Search for the cell housing the specified text and yield its [x, y] center coordinate. 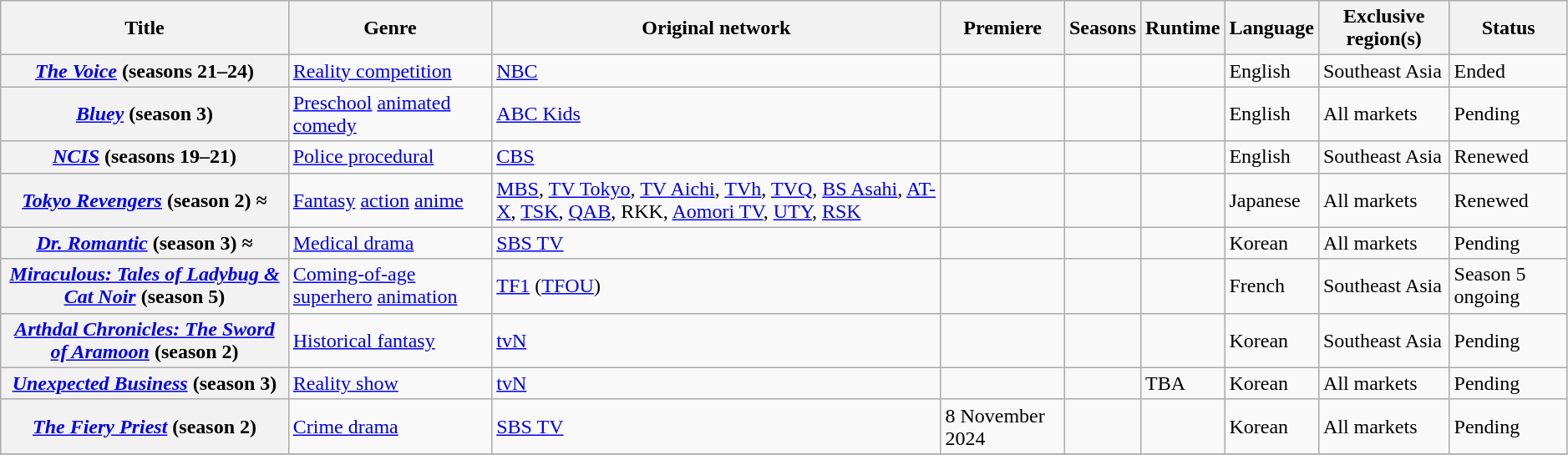
Arthdal Chronicles: The Sword of Aramoon (season 2) [145, 341]
French [1271, 286]
Status [1509, 28]
Unexpected Business (season 3) [145, 383]
The Fiery Priest (season 2) [145, 426]
Coming-of-age superhero animation [389, 286]
8 November 2024 [1002, 426]
Genre [389, 28]
The Voice (seasons 21–24) [145, 71]
Reality competition [389, 71]
Reality show [389, 383]
Exclusive region(s) [1383, 28]
MBS, TV Tokyo, TV Aichi, TVh, TVQ, BS Asahi, AT-X, TSK, QAB, RKK, Aomori TV, UTY, RSK [717, 200]
Seasons [1103, 28]
Language [1271, 28]
Bluey (season 3) [145, 114]
CBS [717, 157]
TF1 (TFOU) [717, 286]
Tokyo Revengers (season 2) ≈ [145, 200]
Season 5 ongoing [1509, 286]
NCIS (seasons 19–21) [145, 157]
Miraculous: Tales of Ladybug & Cat Noir (season 5) [145, 286]
Medical drama [389, 243]
NBC [717, 71]
Crime drama [389, 426]
Historical fantasy [389, 341]
Original network [717, 28]
Title [145, 28]
Ended [1509, 71]
Police procedural [389, 157]
Preschool animated comedy [389, 114]
Premiere [1002, 28]
ABC Kids [717, 114]
Dr. Romantic (season 3) ≈ [145, 243]
Fantasy action anime [389, 200]
Runtime [1183, 28]
Japanese [1271, 200]
TBA [1183, 383]
